Determine the [X, Y] coordinate at the center of the cell enclosing the given text.  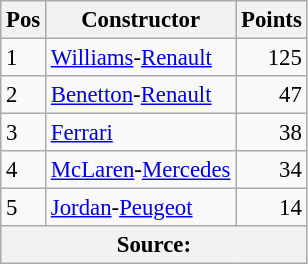
4 [24, 170]
1 [24, 58]
34 [272, 170]
Source: [154, 245]
5 [24, 208]
Pos [24, 20]
14 [272, 208]
Points [272, 20]
Jordan-Peugeot [141, 208]
Ferrari [141, 133]
2 [24, 95]
3 [24, 133]
Benetton-Renault [141, 95]
47 [272, 95]
125 [272, 58]
McLaren-Mercedes [141, 170]
Constructor [141, 20]
Williams-Renault [141, 58]
38 [272, 133]
